Pinpoint the cell where the given text exists, returning its (X, Y) midpoint coordinate. 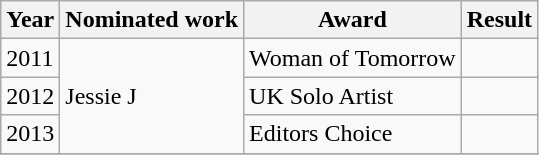
Year (30, 20)
2011 (30, 58)
UK Solo Artist (353, 96)
Woman of Tomorrow (353, 58)
Jessie J (152, 96)
Editors Choice (353, 134)
2013 (30, 134)
2012 (30, 96)
Result (499, 20)
Award (353, 20)
Nominated work (152, 20)
